Return (x, y) of the center of cell containing provided text 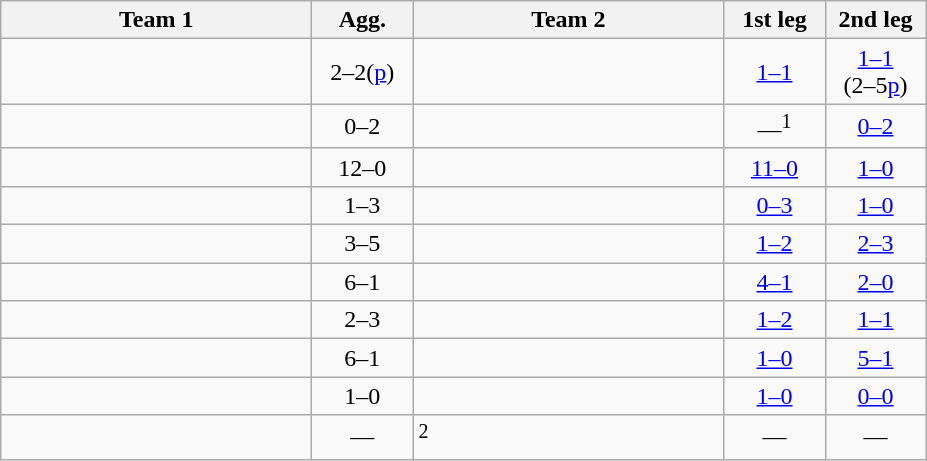
Agg. (362, 20)
Team 2 (568, 20)
1–1(2–5p) (876, 72)
0–3 (774, 205)
Team 1 (156, 20)
4–1 (774, 282)
0–0 (876, 396)
3–5 (362, 244)
11–0 (774, 167)
—1 (774, 126)
2nd leg (876, 20)
5–1 (876, 358)
12–0 (362, 167)
2–0 (876, 282)
2 (568, 438)
1–3 (362, 205)
2–2(p) (362, 72)
1st leg (774, 20)
